From the cell containing the given text, extract its center point as [x, y] coordinate. 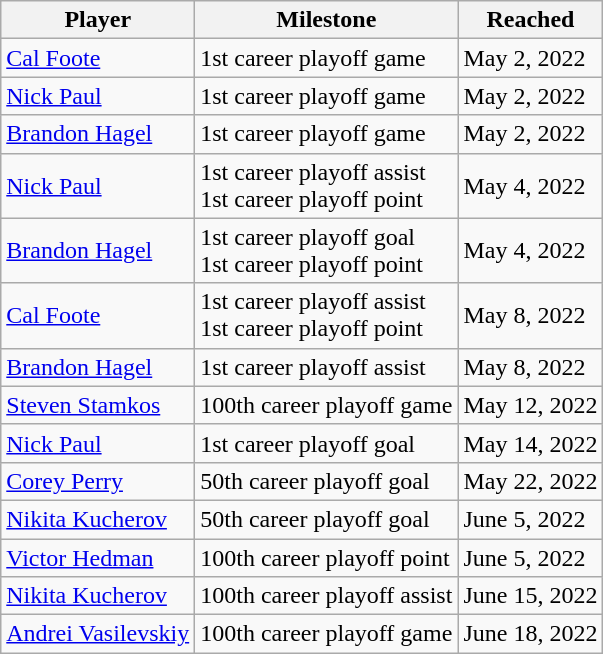
June 15, 2022 [530, 596]
May 14, 2022 [530, 443]
May 22, 2022 [530, 481]
May 12, 2022 [530, 405]
Reached [530, 20]
1st career playoff assist [326, 367]
Victor Hedman [98, 557]
100th career playoff assist [326, 596]
Steven Stamkos [98, 405]
Corey Perry [98, 481]
Milestone [326, 20]
Player [98, 20]
June 18, 2022 [530, 634]
1st career playoff goal [326, 443]
100th career playoff point [326, 557]
Andrei Vasilevskiy [98, 634]
1st career playoff goal1st career playoff point [326, 250]
